Extract the (X, Y) coordinate from the center of the cell holding the provided text.  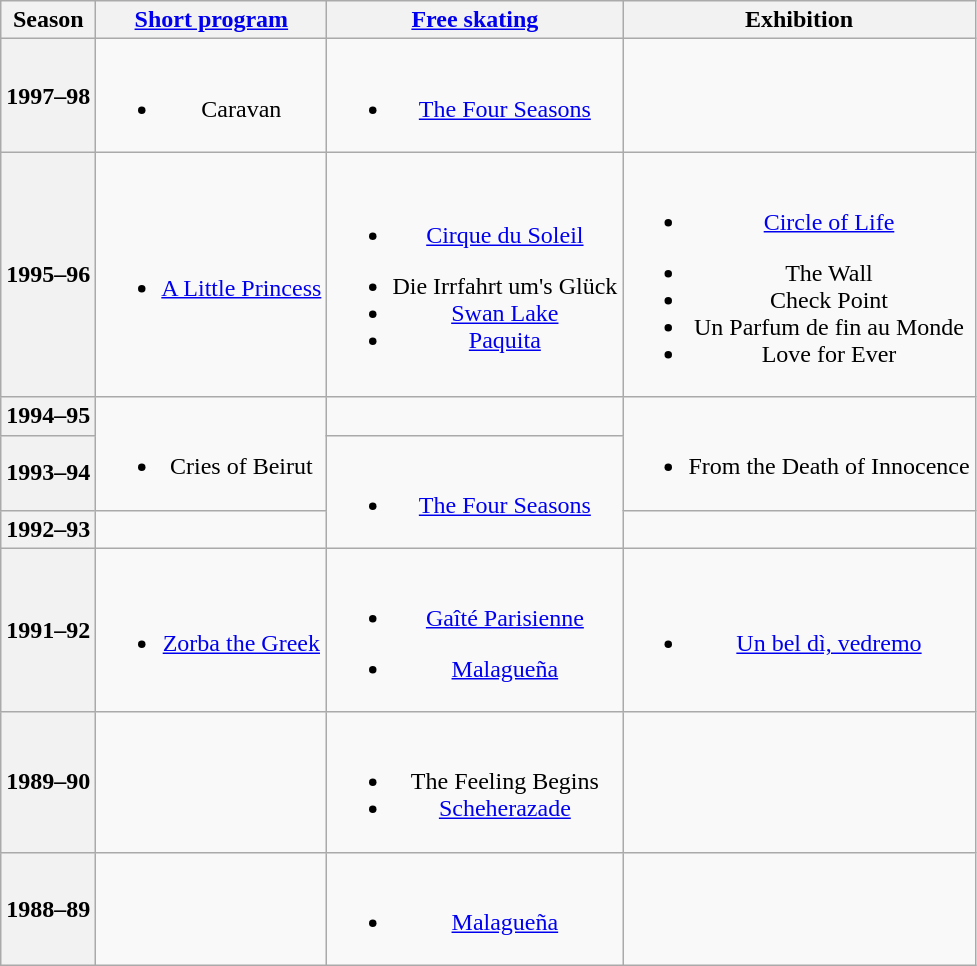
Short program (212, 20)
Un bel dì, vedremo (799, 630)
Free skating (475, 20)
1989–90 (48, 782)
Cirque du SoleilDie Irrfahrt um's Glück Swan Lake Paquita (475, 274)
The Feeling BeginsScheherazade (475, 782)
Season (48, 20)
A Little Princess (212, 274)
Exhibition (799, 20)
Gaîté Parisienne Malagueña (475, 630)
Cries of Beirut (212, 454)
1991–92 (48, 630)
1997–98 (48, 96)
1992–93 (48, 529)
1993–94 (48, 472)
Zorba the Greek (212, 630)
Malagueña (475, 908)
1994–95 (48, 416)
Circle of Life The WallCheck PointUn Parfum de fin au MondeLove for Ever (799, 274)
From the Death of Innocence (799, 454)
1995–96 (48, 274)
1988–89 (48, 908)
Caravan (212, 96)
